Output the (x, y) coordinate of the center of the cell containing the given text.  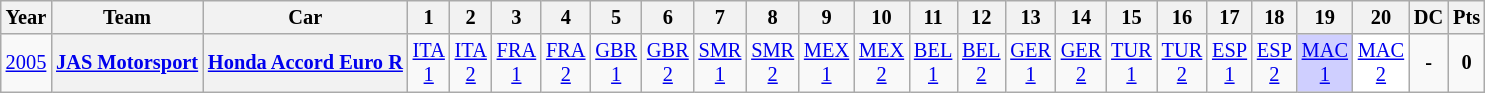
14 (1081, 17)
15 (1131, 17)
ESP2 (1274, 63)
10 (882, 17)
ITA2 (471, 63)
SMR1 (720, 63)
ITA1 (429, 63)
MEX2 (882, 63)
2005 (26, 63)
13 (1030, 17)
0 (1466, 63)
2 (471, 17)
3 (516, 17)
20 (1381, 17)
JAS Motorsport (127, 63)
GER2 (1081, 63)
GBR2 (668, 63)
Year (26, 17)
BEL2 (981, 63)
6 (668, 17)
- (1428, 63)
18 (1274, 17)
1 (429, 17)
MAC2 (1381, 63)
Team (127, 17)
7 (720, 17)
SMR2 (772, 63)
MEX1 (826, 63)
12 (981, 17)
TUR2 (1182, 63)
Pts (1466, 17)
4 (566, 17)
BEL1 (933, 63)
19 (1325, 17)
5 (616, 17)
GER1 (1030, 63)
FRA1 (516, 63)
16 (1182, 17)
Car (306, 17)
DC (1428, 17)
17 (1230, 17)
FRA2 (566, 63)
11 (933, 17)
ESP1 (1230, 63)
Honda Accord Euro R (306, 63)
MAC1 (1325, 63)
9 (826, 17)
GBR1 (616, 63)
TUR1 (1131, 63)
8 (772, 17)
